Identify which cell holds the provided text, then report its (x, y) central coordinate. 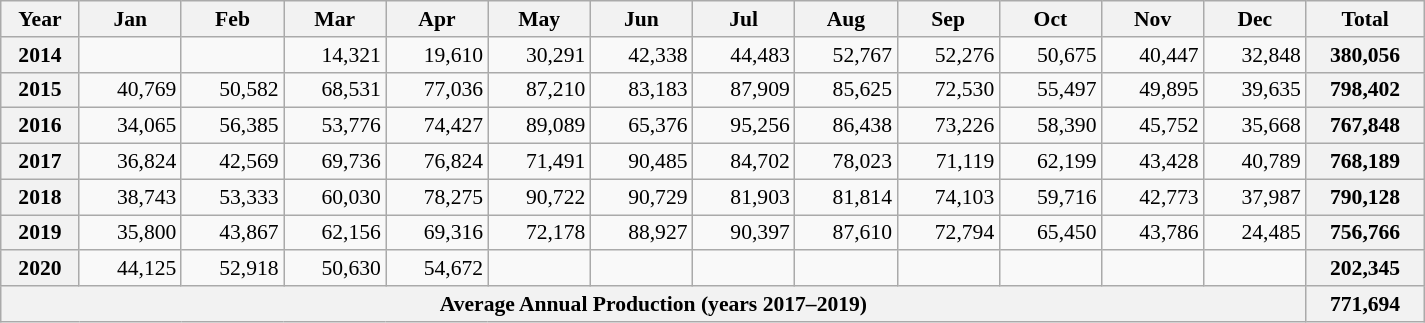
Year (40, 19)
39,635 (1255, 90)
72,530 (948, 90)
756,766 (1365, 233)
90,729 (641, 197)
88,927 (641, 233)
62,199 (1050, 162)
37,987 (1255, 197)
59,716 (1050, 197)
65,450 (1050, 233)
54,672 (437, 269)
30,291 (539, 55)
69,316 (437, 233)
40,447 (1152, 55)
2017 (40, 162)
43,867 (232, 233)
767,848 (1365, 126)
44,125 (130, 269)
55,497 (1050, 90)
42,338 (641, 55)
86,438 (846, 126)
2015 (40, 90)
Aug (846, 19)
85,625 (846, 90)
35,668 (1255, 126)
53,776 (335, 126)
81,903 (744, 197)
73,226 (948, 126)
71,491 (539, 162)
69,736 (335, 162)
19,610 (437, 55)
35,800 (130, 233)
65,376 (641, 126)
40,789 (1255, 162)
36,824 (130, 162)
44,483 (744, 55)
50,630 (335, 269)
2014 (40, 55)
771,694 (1365, 304)
Apr (437, 19)
62,156 (335, 233)
2019 (40, 233)
87,610 (846, 233)
60,030 (335, 197)
81,814 (846, 197)
38,743 (130, 197)
87,210 (539, 90)
Dec (1255, 19)
52,918 (232, 269)
Total (1365, 19)
24,485 (1255, 233)
78,023 (846, 162)
76,824 (437, 162)
2020 (40, 269)
43,428 (1152, 162)
58,390 (1050, 126)
798,402 (1365, 90)
Mar (335, 19)
Nov (1152, 19)
May (539, 19)
90,397 (744, 233)
71,119 (948, 162)
768,189 (1365, 162)
32,848 (1255, 55)
72,178 (539, 233)
74,427 (437, 126)
Oct (1050, 19)
42,569 (232, 162)
74,103 (948, 197)
45,752 (1152, 126)
2016 (40, 126)
2018 (40, 197)
52,276 (948, 55)
90,485 (641, 162)
49,895 (1152, 90)
53,333 (232, 197)
77,036 (437, 90)
78,275 (437, 197)
56,385 (232, 126)
43,786 (1152, 233)
202,345 (1365, 269)
14,321 (335, 55)
380,056 (1365, 55)
84,702 (744, 162)
89,089 (539, 126)
Feb (232, 19)
34,065 (130, 126)
90,722 (539, 197)
50,675 (1050, 55)
790,128 (1365, 197)
42,773 (1152, 197)
72,794 (948, 233)
50,582 (232, 90)
Average Annual Production (years 2017–2019) (654, 304)
Jun (641, 19)
Sep (948, 19)
95,256 (744, 126)
68,531 (335, 90)
52,767 (846, 55)
87,909 (744, 90)
83,183 (641, 90)
Jan (130, 19)
40,769 (130, 90)
Jul (744, 19)
